Capture the cell that displays the provided text and extract its [X, Y] central coordinate. 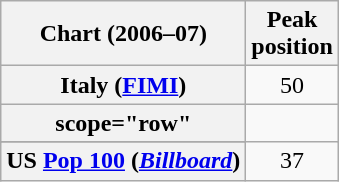
Italy (FIMI) [124, 85]
scope="row" [124, 123]
50 [292, 85]
Peakposition [292, 34]
Chart (2006–07) [124, 34]
37 [292, 161]
US Pop 100 (Billboard) [124, 161]
